Output the (X, Y) coordinate of the center of the cell containing the given text.  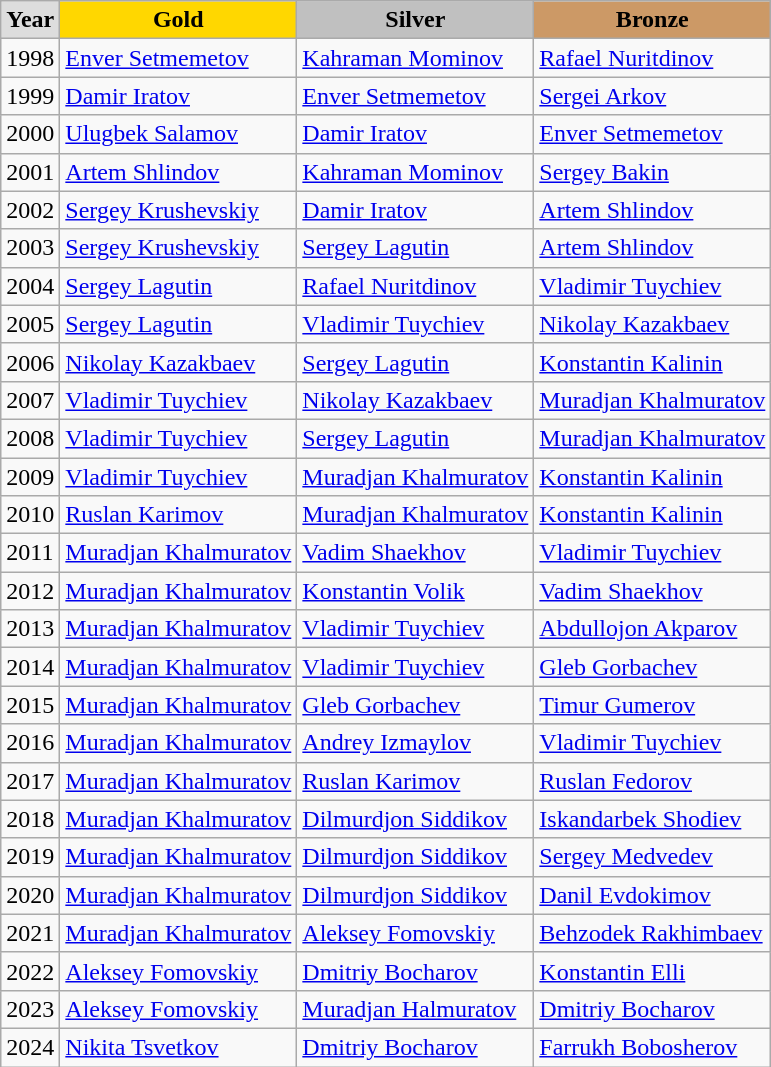
Konstantin Volik (416, 591)
Year (30, 20)
2004 (30, 286)
2008 (30, 438)
Ulugbek Salamov (178, 134)
Sergei Arkov (652, 96)
2019 (30, 857)
Silver (416, 20)
2021 (30, 933)
Gold (178, 20)
Sergey Medvedev (652, 857)
2017 (30, 781)
1999 (30, 96)
2018 (30, 819)
Konstantin Elli (652, 971)
Bronze (652, 20)
2023 (30, 1009)
Abdullojon Akparov (652, 629)
Farrukh Bobosherov (652, 1047)
Nikita Tsvetkov (178, 1047)
2024 (30, 1047)
2016 (30, 743)
2022 (30, 971)
2020 (30, 895)
2005 (30, 324)
2000 (30, 134)
Timur Gumerov (652, 705)
2010 (30, 515)
2011 (30, 553)
Iskandarbek Shodiev (652, 819)
2003 (30, 248)
Danil Evdokimov (652, 895)
2013 (30, 629)
2014 (30, 667)
Ruslan Fedorov (652, 781)
2015 (30, 705)
2002 (30, 210)
2006 (30, 362)
Andrey Izmaylov (416, 743)
Behzodek Rakhimbaev (652, 933)
2009 (30, 477)
2012 (30, 591)
Sergey Bakin (652, 172)
2001 (30, 172)
2007 (30, 400)
Muradjan Halmuratov (416, 1009)
1998 (30, 58)
